Determine the (x, y) coordinate at the center of the cell enclosing the given text.  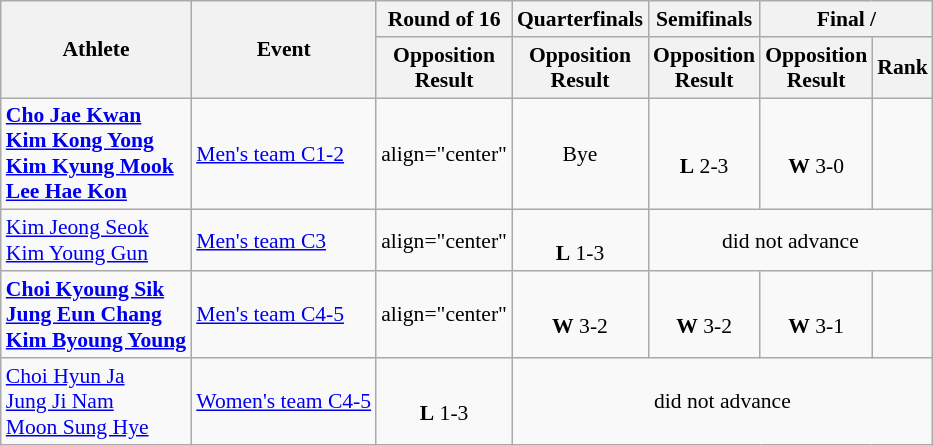
Quarterfinals (580, 19)
Women's team C4-5 (284, 402)
Athlete (96, 50)
Men's team C3 (284, 240)
Semifinals (704, 19)
Rank (902, 68)
Choi Kyoung Sik Jung Eun Chang Kim Byoung Young (96, 314)
Round of 16 (444, 19)
Kim Jeong Seok Kim Young Gun (96, 240)
Cho Jae Kwan Kim Kong Yong Kim Kyung Mook Lee Hae Kon (96, 154)
Bye (580, 154)
W 3-0 (816, 154)
Final / (846, 19)
L 2-3 (704, 154)
Men's team C4-5 (284, 314)
Choi Hyun Ja Jung Ji Nam Moon Sung Hye (96, 402)
W 3-1 (816, 314)
Event (284, 50)
Men's team C1-2 (284, 154)
